Determine the [X, Y] coordinate at the center of the cell enclosing the given text.  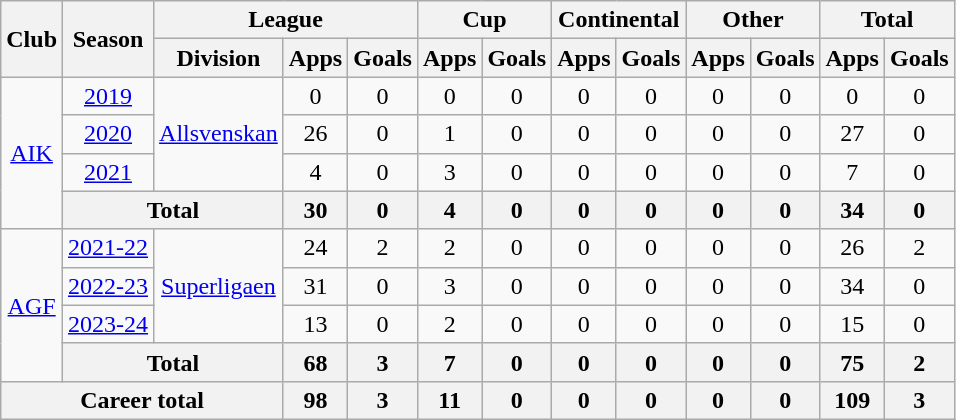
Superligaen [219, 286]
Season [108, 39]
Career total [142, 400]
75 [852, 362]
27 [852, 134]
1 [449, 134]
30 [315, 210]
Division [219, 58]
31 [315, 286]
AIK [32, 153]
Other [753, 20]
AGF [32, 305]
2021 [108, 172]
24 [315, 248]
Club [32, 39]
Allsvenskan [219, 134]
13 [315, 324]
2022-23 [108, 286]
2021-22 [108, 248]
98 [315, 400]
2020 [108, 134]
2019 [108, 96]
11 [449, 400]
15 [852, 324]
68 [315, 362]
109 [852, 400]
Cup [484, 20]
League [286, 20]
Continental [619, 20]
2023-24 [108, 324]
